Locate the cell with the specified text and output its [x, y] center coordinate. 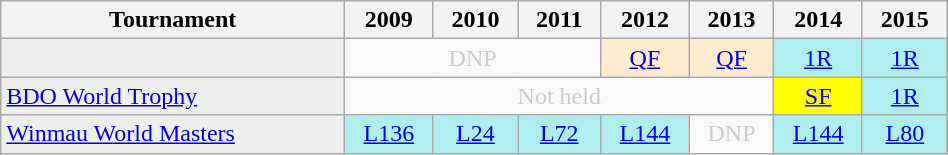
2013 [732, 20]
L80 [904, 134]
Tournament [173, 20]
2011 [560, 20]
2012 [646, 20]
L72 [560, 134]
L24 [476, 134]
Winmau World Masters [173, 134]
2010 [476, 20]
Not held [560, 96]
2015 [904, 20]
BDO World Trophy [173, 96]
2009 [390, 20]
L136 [390, 134]
SF [818, 96]
2014 [818, 20]
